Output the [X, Y] coordinate of the center of the cell containing the given text.  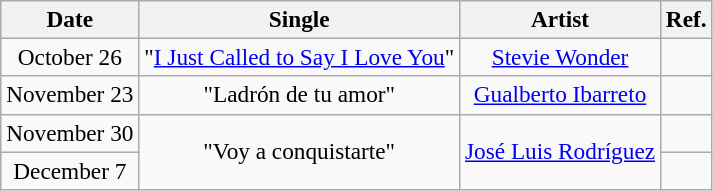
October 26 [70, 57]
November 30 [70, 133]
José Luis Rodríguez [560, 152]
"Voy a conquistarte" [300, 152]
Stevie Wonder [560, 57]
Gualberto Ibarreto [560, 95]
Artist [560, 19]
"I Just Called to Say I Love You" [300, 57]
December 7 [70, 170]
Ref. [686, 19]
November 23 [70, 95]
Date [70, 19]
"Ladrón de tu amor" [300, 95]
Single [300, 19]
